From the cell containing the given text, extract its center point as (X, Y) coordinate. 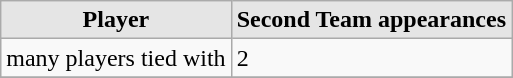
Second Team appearances (371, 20)
Player (116, 20)
many players tied with (116, 58)
2 (371, 58)
